Capture the cell that displays the provided text and extract its [X, Y] central coordinate. 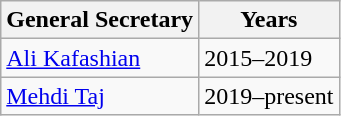
2015–2019 [269, 58]
2019–present [269, 96]
Mehdi Taj [100, 96]
General Secretary [100, 20]
Years [269, 20]
Ali Kafashian [100, 58]
